For the text-containing cell, return its midpoint in [x, y] coordinate format. 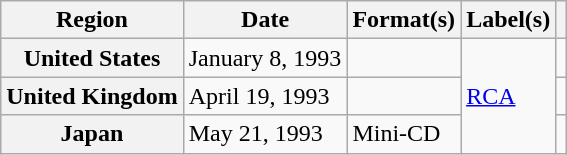
Mini-CD [404, 134]
April 19, 1993 [265, 96]
United States [92, 58]
RCA [508, 96]
Format(s) [404, 20]
May 21, 1993 [265, 134]
Label(s) [508, 20]
Region [92, 20]
Japan [92, 134]
Date [265, 20]
January 8, 1993 [265, 58]
United Kingdom [92, 96]
